Identify which cell holds the provided text, then report its [x, y] central coordinate. 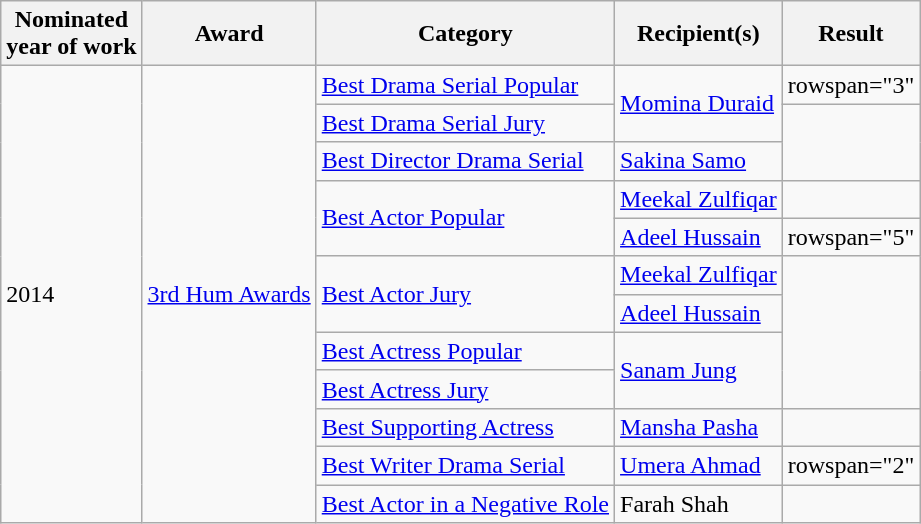
Recipient(s) [699, 34]
3rd Hum Awards [229, 294]
Best Drama Serial Popular [465, 85]
Best Director Drama Serial [465, 161]
Farah Shah [699, 503]
Mansha Pasha [699, 427]
rowspan="2" [851, 465]
Best Actor in a Negative Role [465, 503]
Category [465, 34]
Best Writer Drama Serial [465, 465]
Result [851, 34]
Sanam Jung [699, 370]
Umera Ahmad [699, 465]
Best Actress Popular [465, 351]
Best Actor Popular [465, 218]
Momina Duraid [699, 104]
Best Drama Serial Jury [465, 123]
Nominated year of work [72, 34]
Sakina Samo [699, 161]
2014 [72, 294]
Best Actor Jury [465, 294]
rowspan="3" [851, 85]
rowspan="5" [851, 237]
Best Supporting Actress [465, 427]
Best Actress Jury [465, 389]
Award [229, 34]
